For the text-containing cell, return its midpoint in [x, y] coordinate format. 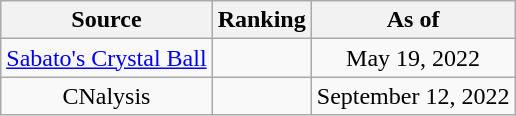
Ranking [262, 20]
Sabato's Crystal Ball [106, 58]
As of [413, 20]
Source [106, 20]
CNalysis [106, 96]
September 12, 2022 [413, 96]
May 19, 2022 [413, 58]
